Output the (x, y) coordinate of the center of the cell containing the given text.  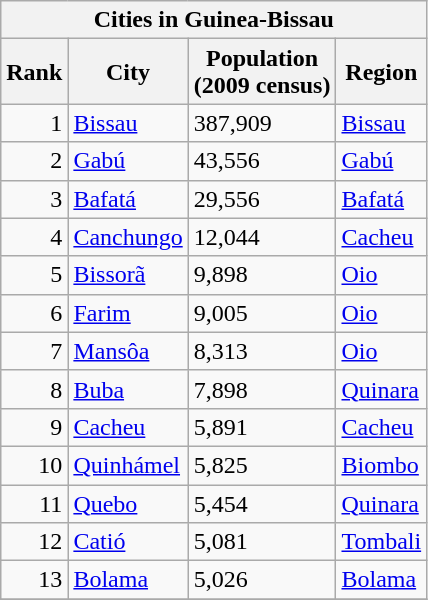
7 (34, 351)
4 (34, 237)
5,026 (262, 580)
5 (34, 275)
6 (34, 313)
Region (382, 72)
9,005 (262, 313)
5,081 (262, 542)
7,898 (262, 389)
8,313 (262, 351)
43,556 (262, 161)
9 (34, 427)
11 (34, 503)
3 (34, 199)
5,891 (262, 427)
29,556 (262, 199)
Biombo (382, 465)
Population(2009 census) (262, 72)
Tombali (382, 542)
Rank (34, 72)
5,825 (262, 465)
Mansôa (128, 351)
2 (34, 161)
12 (34, 542)
387,909 (262, 123)
Bissorã (128, 275)
8 (34, 389)
Catió (128, 542)
9,898 (262, 275)
5,454 (262, 503)
10 (34, 465)
Quinhámel (128, 465)
Buba (128, 389)
12,044 (262, 237)
13 (34, 580)
Canchungo (128, 237)
Farim (128, 313)
Quebo (128, 503)
1 (34, 123)
City (128, 72)
Cities in Guinea-Bissau (214, 20)
